Capture the cell that displays the provided text and extract its (x, y) central coordinate. 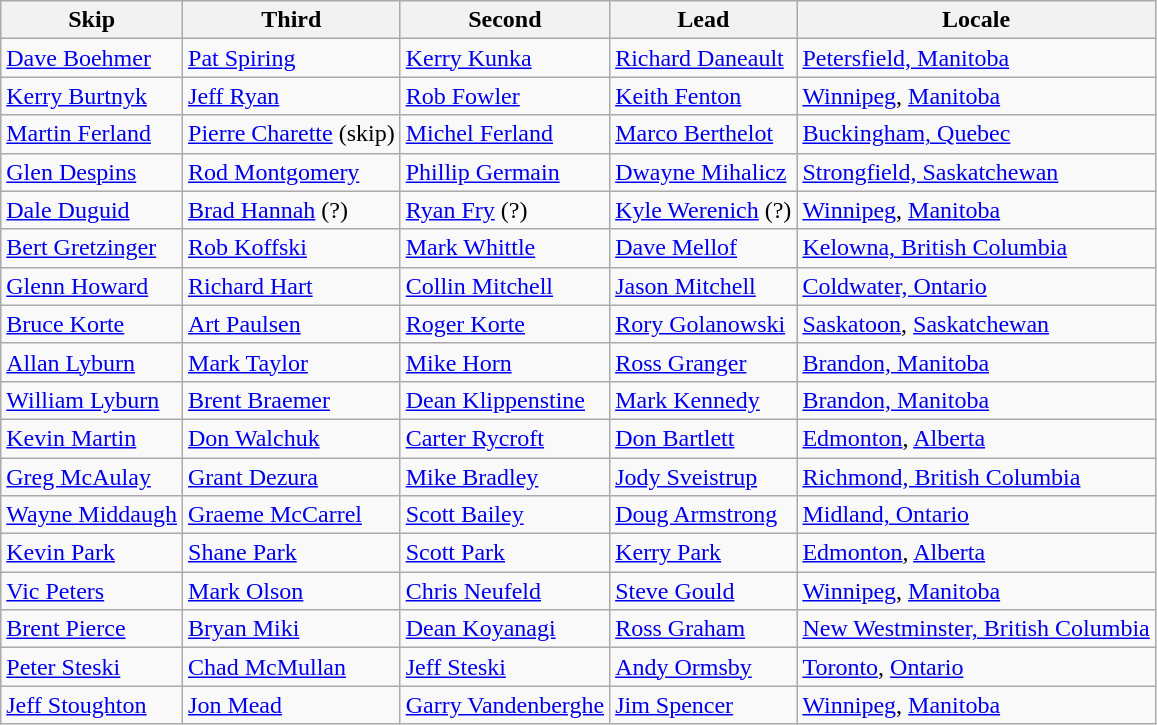
Saskatoon, Saskatchewan (976, 324)
Collin Mitchell (504, 286)
Coldwater, Ontario (976, 286)
Rob Koffski (292, 248)
Wayne Middaugh (92, 515)
Richard Daneault (704, 58)
Dwayne Mihalicz (704, 172)
Jeff Stoughton (92, 705)
Brent Braemer (292, 400)
Mark Kennedy (704, 400)
Skip (92, 20)
Scott Park (504, 553)
Andy Ormsby (704, 667)
Dean Koyanagi (504, 629)
Kerry Kunka (504, 58)
Jon Mead (292, 705)
Keith Fenton (704, 96)
Shane Park (292, 553)
Toronto, Ontario (976, 667)
Mark Whittle (504, 248)
Carter Rycroft (504, 438)
Rod Montgomery (292, 172)
Rory Golanowski (704, 324)
Ryan Fry (?) (504, 210)
Richmond, British Columbia (976, 477)
Phillip Germain (504, 172)
Mark Olson (292, 591)
Peter Steski (92, 667)
Pat Spiring (292, 58)
Lead (704, 20)
Brad Hannah (?) (292, 210)
Garry Vandenberghe (504, 705)
Rob Fowler (504, 96)
Vic Peters (92, 591)
Kevin Martin (92, 438)
William Lyburn (92, 400)
Bert Gretzinger (92, 248)
Third (292, 20)
Jason Mitchell (704, 286)
Buckingham, Quebec (976, 134)
Dean Klippenstine (504, 400)
Art Paulsen (292, 324)
Glenn Howard (92, 286)
Steve Gould (704, 591)
Kelowna, British Columbia (976, 248)
Mike Bradley (504, 477)
Dale Duguid (92, 210)
Richard Hart (292, 286)
Mark Taylor (292, 362)
Jody Sveistrup (704, 477)
Dave Mellof (704, 248)
Kerry Burtnyk (92, 96)
Roger Korte (504, 324)
Brent Pierce (92, 629)
Midland, Ontario (976, 515)
Chad McMullan (292, 667)
New Westminster, British Columbia (976, 629)
Graeme McCarrel (292, 515)
Scott Bailey (504, 515)
Jim Spencer (704, 705)
Ross Granger (704, 362)
Kyle Werenich (?) (704, 210)
Don Bartlett (704, 438)
Doug Armstrong (704, 515)
Kevin Park (92, 553)
Michel Ferland (504, 134)
Greg McAulay (92, 477)
Petersfield, Manitoba (976, 58)
Grant Dezura (292, 477)
Chris Neufeld (504, 591)
Ross Graham (704, 629)
Marco Berthelot (704, 134)
Kerry Park (704, 553)
Glen Despins (92, 172)
Dave Boehmer (92, 58)
Locale (976, 20)
Bryan Miki (292, 629)
Don Walchuk (292, 438)
Martin Ferland (92, 134)
Jeff Ryan (292, 96)
Pierre Charette (skip) (292, 134)
Allan Lyburn (92, 362)
Jeff Steski (504, 667)
Strongfield, Saskatchewan (976, 172)
Mike Horn (504, 362)
Bruce Korte (92, 324)
Second (504, 20)
